Extract the (x, y) coordinate from the center of the cell holding the provided text.  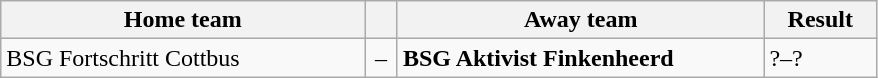
BSG Fortschritt Cottbus (183, 58)
BSG Aktivist Finkenheerd (580, 58)
Home team (183, 20)
– (382, 58)
Result (820, 20)
?–? (820, 58)
Away team (580, 20)
